Extract the [x, y] coordinate from the center of the cell holding the provided text.  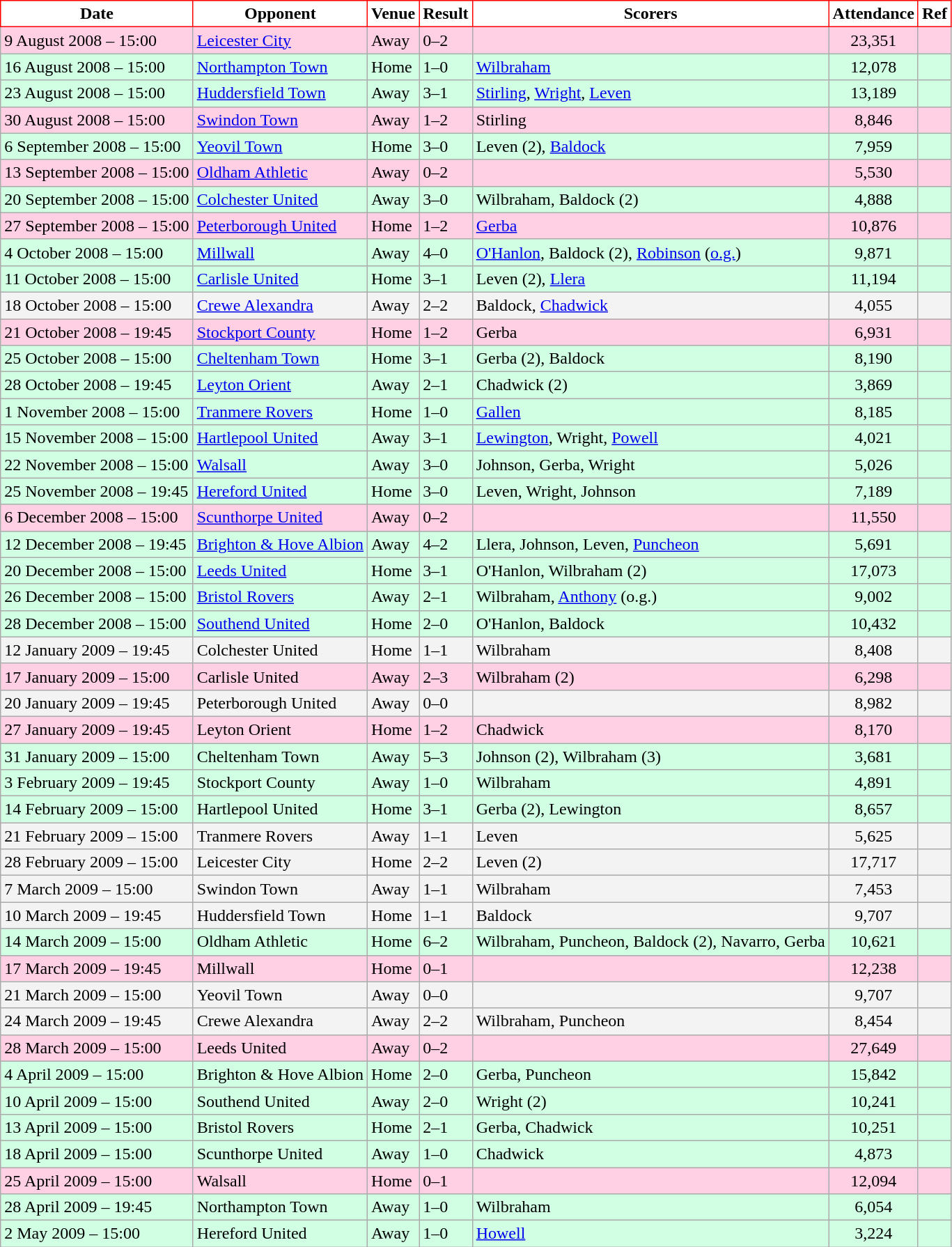
28 December 2008 – 15:00 [97, 623]
4,873 [873, 1154]
28 April 2009 – 19:45 [97, 1207]
4 April 2009 – 15:00 [97, 1074]
10 April 2009 – 15:00 [97, 1101]
9,002 [873, 597]
30 August 2008 – 15:00 [97, 120]
5,625 [873, 836]
Gerba (2), Lewington [650, 810]
Leven (2), Baldock [650, 146]
8,185 [873, 412]
Chadwick (2) [650, 385]
12,238 [873, 968]
Wilbraham, Puncheon, Baldock (2), Navarro, Gerba [650, 942]
6 September 2008 – 15:00 [97, 146]
Wilbraham (2) [650, 676]
Leven (2), Llera [650, 279]
8,982 [873, 703]
24 March 2009 – 19:45 [97, 1021]
27,649 [873, 1048]
9 August 2008 – 15:00 [97, 40]
13 April 2009 – 15:00 [97, 1127]
Howell [650, 1234]
20 January 2009 – 19:45 [97, 703]
18 April 2009 – 15:00 [97, 1154]
18 October 2008 – 15:00 [97, 305]
10 March 2009 – 19:45 [97, 915]
7,959 [873, 146]
Gerba, Puncheon [650, 1074]
Leven [650, 836]
5,691 [873, 544]
20 December 2008 – 15:00 [97, 571]
10,621 [873, 942]
7 March 2009 – 15:00 [97, 889]
20 September 2008 – 15:00 [97, 199]
6,931 [873, 332]
Leven (2) [650, 862]
11,194 [873, 279]
Llera, Johnson, Leven, Puncheon [650, 544]
Gerba, Chadwick [650, 1127]
Scorers [650, 14]
31 January 2009 – 15:00 [97, 756]
26 December 2008 – 15:00 [97, 597]
6–2 [446, 942]
4,021 [873, 438]
25 October 2008 – 15:00 [97, 359]
15 November 2008 – 15:00 [97, 438]
17 March 2009 – 19:45 [97, 968]
11 October 2008 – 15:00 [97, 279]
O'Hanlon, Wilbraham (2) [650, 571]
17,073 [873, 571]
4 October 2008 – 15:00 [97, 252]
28 October 2008 – 19:45 [97, 385]
Ref [935, 14]
Wilbraham, Anthony (o.g.) [650, 597]
17 January 2009 – 15:00 [97, 676]
Wright (2) [650, 1101]
2–3 [446, 676]
21 March 2009 – 15:00 [97, 995]
4,055 [873, 305]
21 October 2008 – 19:45 [97, 332]
Gerba (2), Baldock [650, 359]
12,078 [873, 67]
9,871 [873, 252]
Attendance [873, 14]
4–0 [446, 252]
Stirling [650, 120]
7,453 [873, 889]
Opponent [280, 14]
5,026 [873, 465]
3,681 [873, 756]
6,298 [873, 676]
23,351 [873, 40]
12 January 2009 – 19:45 [97, 650]
23 August 2008 – 15:00 [97, 93]
5–3 [446, 756]
Johnson, Gerba, Wright [650, 465]
25 April 2009 – 15:00 [97, 1181]
4,891 [873, 783]
12 December 2008 – 19:45 [97, 544]
Date [97, 14]
28 February 2009 – 15:00 [97, 862]
O'Hanlon, Baldock (2), Robinson (o.g.) [650, 252]
17,717 [873, 862]
O'Hanlon, Baldock [650, 623]
10,432 [873, 623]
15,842 [873, 1074]
6 December 2008 – 15:00 [97, 518]
Gallen [650, 412]
Johnson (2), Wilbraham (3) [650, 756]
25 November 2008 – 19:45 [97, 491]
Baldock [650, 915]
16 August 2008 – 15:00 [97, 67]
4–2 [446, 544]
Leven, Wright, Johnson [650, 491]
Wilbraham, Puncheon [650, 1021]
Lewington, Wright, Powell [650, 438]
12,094 [873, 1181]
2 May 2009 – 15:00 [97, 1234]
10,241 [873, 1101]
3 February 2009 – 19:45 [97, 783]
8,846 [873, 120]
6,054 [873, 1207]
27 January 2009 – 19:45 [97, 729]
22 November 2008 – 15:00 [97, 465]
13,189 [873, 93]
Result [446, 14]
3,224 [873, 1234]
8,454 [873, 1021]
10,876 [873, 226]
8,190 [873, 359]
7,189 [873, 491]
Venue [393, 14]
Baldock, Chadwick [650, 305]
8,657 [873, 810]
1 November 2008 – 15:00 [97, 412]
8,170 [873, 729]
28 March 2009 – 15:00 [97, 1048]
27 September 2008 – 15:00 [97, 226]
10,251 [873, 1127]
3,869 [873, 385]
14 March 2009 – 15:00 [97, 942]
8,408 [873, 650]
11,550 [873, 518]
21 February 2009 – 15:00 [97, 836]
5,530 [873, 173]
Wilbraham, Baldock (2) [650, 199]
4,888 [873, 199]
14 February 2009 – 15:00 [97, 810]
13 September 2008 – 15:00 [97, 173]
Stirling, Wright, Leven [650, 93]
